Locate the cell with the specified text and output its [x, y] center coordinate. 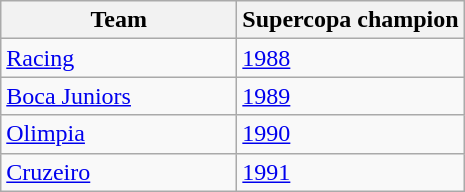
Racing [119, 58]
1988 [350, 58]
Boca Juniors [119, 96]
1991 [350, 172]
Team [119, 20]
1989 [350, 96]
Supercopa champion [350, 20]
Cruzeiro [119, 172]
Olimpia [119, 134]
1990 [350, 134]
